Locate the cell with the specified text and output its (x, y) center coordinate. 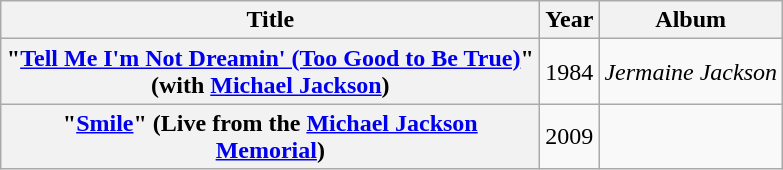
1984 (570, 72)
2009 (570, 136)
Year (570, 20)
Album (691, 20)
"Smile" (Live from the Michael Jackson Memorial) (270, 136)
Title (270, 20)
"Tell Me I'm Not Dreamin' (Too Good to Be True)"(with Michael Jackson) (270, 72)
Jermaine Jackson (691, 72)
